Identify which cell holds the provided text, then report its (X, Y) central coordinate. 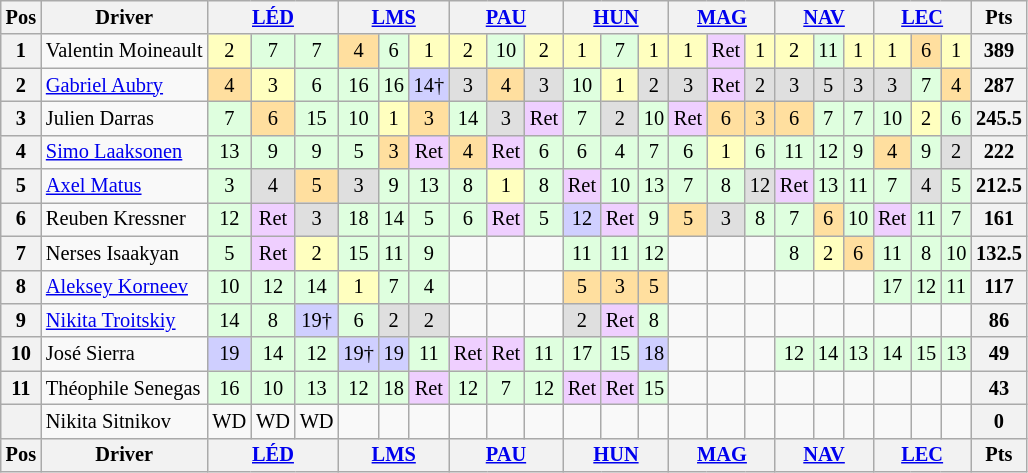
43 (999, 388)
86 (999, 320)
212.5 (999, 186)
117 (999, 287)
222 (999, 152)
161 (999, 219)
Aleksey Korneev (124, 287)
Théophile Senegas (124, 388)
Valentin Moineault (124, 51)
245.5 (999, 118)
Gabriel Aubry (124, 85)
287 (999, 85)
Nerses Isaakyan (124, 253)
José Sierra (124, 354)
Axel Matus (124, 186)
Reuben Kressner (124, 219)
132.5 (999, 253)
49 (999, 354)
Nikita Sitnikov (124, 421)
14† (429, 85)
Nikita Troitskiy (124, 320)
389 (999, 51)
Julien Darras (124, 118)
0 (999, 421)
Simo Laaksonen (124, 152)
